For the text-containing cell, return its midpoint in (X, Y) coordinate format. 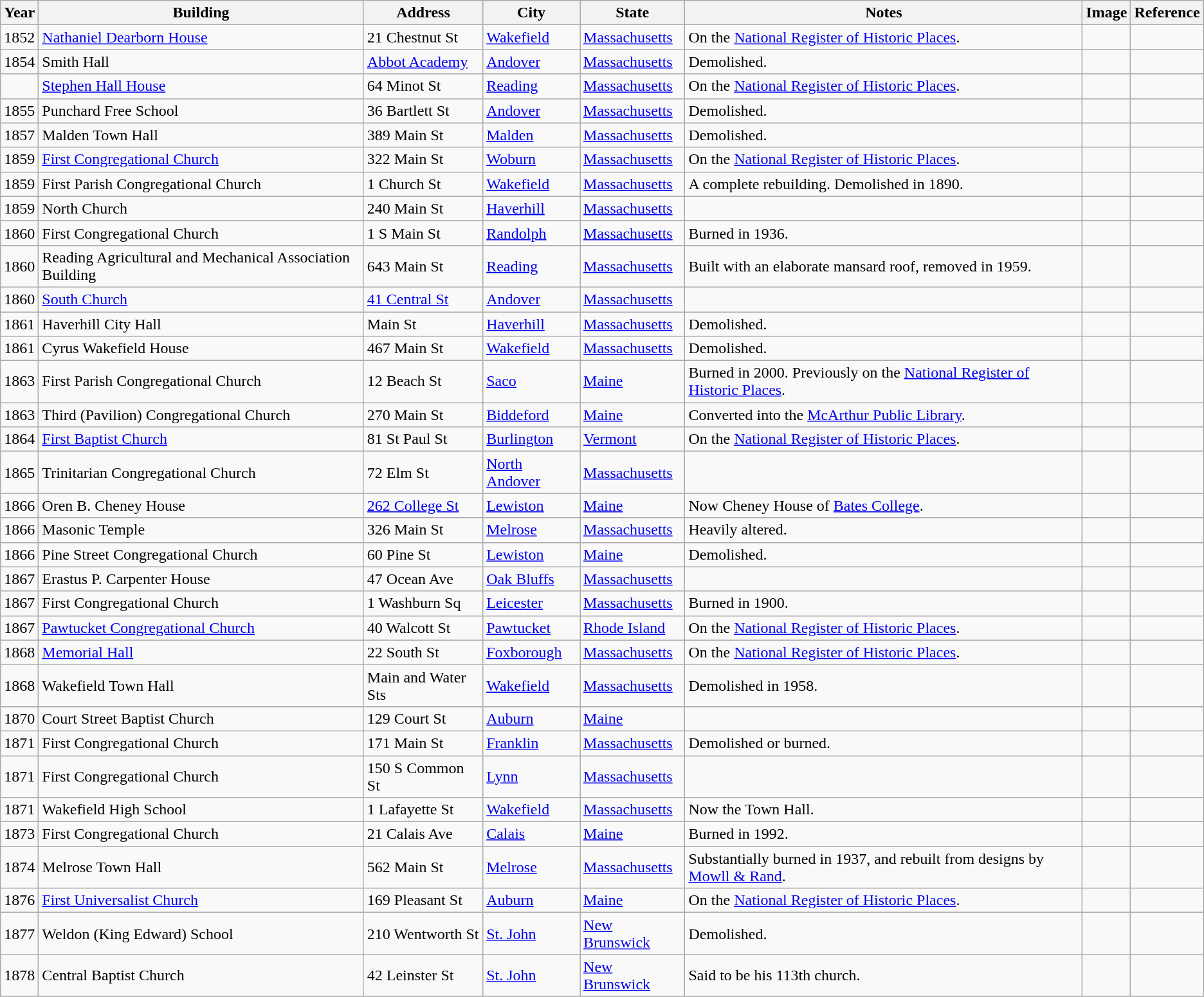
First Universalist Church (201, 901)
1857 (19, 135)
Weldon (King Edward) School (201, 934)
Randolph (531, 233)
1877 (19, 934)
Haverhill City Hall (201, 324)
Lynn (531, 776)
Punchard Free School (201, 111)
210 Wentworth St (423, 934)
262 College St (423, 506)
Erastus P. Carpenter House (201, 579)
Biddeford (531, 415)
1 Lafayette St (423, 810)
1874 (19, 867)
South Church (201, 299)
270 Main St (423, 415)
Burlington (531, 439)
Vermont (633, 439)
1876 (19, 901)
Burned in 1992. (884, 834)
City (531, 13)
Main St (423, 324)
326 Main St (423, 530)
169 Pleasant St (423, 901)
Building (201, 13)
1 Church St (423, 184)
Built with an elaborate mansard roof, removed in 1959. (884, 266)
Demolished in 1958. (884, 686)
Address (423, 13)
Memorial Hall (201, 652)
42 Leinster St (423, 975)
40 Walcott St (423, 628)
Now Cheney House of Bates College. (884, 506)
171 Main St (423, 743)
Saco (531, 382)
467 Main St (423, 349)
Abbot Academy (423, 62)
Third (Pavilion) Congregational Church (201, 415)
Wakefield High School (201, 810)
Reference (1167, 13)
Calais (531, 834)
Image (1106, 13)
72 Elm St (423, 472)
Burned in 2000. Previously on the National Register of Historic Places. (884, 382)
1854 (19, 62)
Cyrus Wakefield House (201, 349)
Year (19, 13)
Melrose Town Hall (201, 867)
Malden (531, 135)
562 Main St (423, 867)
Heavily altered. (884, 530)
Now the Town Hall. (884, 810)
Nathaniel Dearborn House (201, 37)
1864 (19, 439)
47 Ocean Ave (423, 579)
Demolished or burned. (884, 743)
Burned in 1936. (884, 233)
Foxborough (531, 652)
1878 (19, 975)
150 S Common St (423, 776)
Oak Bluffs (531, 579)
Franklin (531, 743)
1 Washburn Sq (423, 603)
322 Main St (423, 160)
643 Main St (423, 266)
Main and Water Sts (423, 686)
Masonic Temple (201, 530)
First Baptist Church (201, 439)
Trinitarian Congregational Church (201, 472)
1 S Main St (423, 233)
North Church (201, 208)
22 South St (423, 652)
36 Bartlett St (423, 111)
1852 (19, 37)
12 Beach St (423, 382)
Substantially burned in 1937, and rebuilt from designs by Mowll & Rand. (884, 867)
Rhode Island (633, 628)
1855 (19, 111)
21 Calais Ave (423, 834)
State (633, 13)
64 Minot St (423, 86)
389 Main St (423, 135)
Court Street Baptist Church (201, 718)
1873 (19, 834)
Pawtucket (531, 628)
Pawtucket Congregational Church (201, 628)
240 Main St (423, 208)
1865 (19, 472)
Leicester (531, 603)
1870 (19, 718)
Woburn (531, 160)
Central Baptist Church (201, 975)
41 Central St (423, 299)
60 Pine St (423, 554)
21 Chestnut St (423, 37)
Oren B. Cheney House (201, 506)
Malden Town Hall (201, 135)
Smith Hall (201, 62)
Notes (884, 13)
Stephen Hall House (201, 86)
Wakefield Town Hall (201, 686)
Reading Agricultural and Mechanical Association Building (201, 266)
129 Court St (423, 718)
Converted into the McArthur Public Library. (884, 415)
Burned in 1900. (884, 603)
North Andover (531, 472)
A complete rebuilding. Demolished in 1890. (884, 184)
81 St Paul St (423, 439)
Said to be his 113th church. (884, 975)
Pine Street Congregational Church (201, 554)
